Return the [X, Y] coordinate for the center point of the cell that contains the specified text.  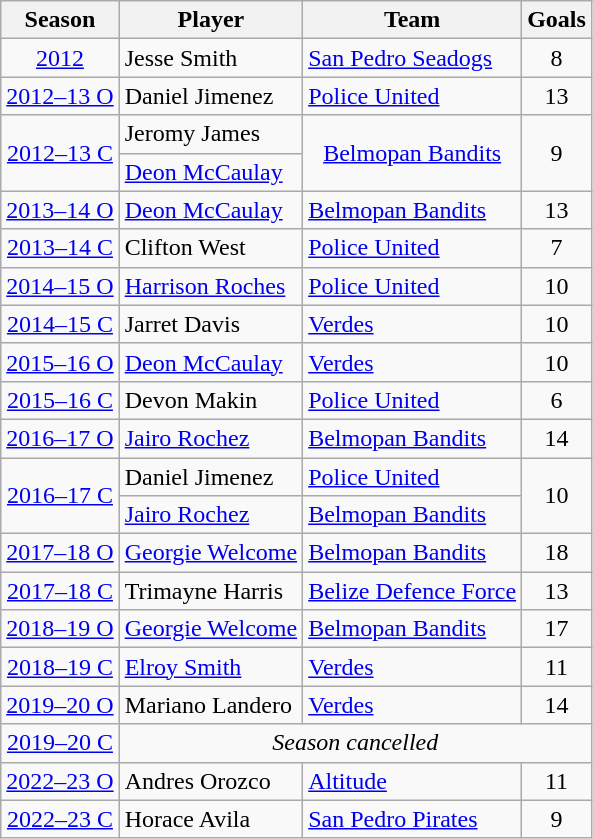
Elroy Smith [211, 667]
2016–17 O [60, 438]
2014–15 C [60, 324]
2018–19 O [60, 629]
2015–16 C [60, 400]
Jeromy James [211, 134]
2012–13 C [60, 153]
Mariano Landero [211, 705]
2018–19 C [60, 667]
18 [557, 553]
2013–14 O [60, 210]
Clifton West [211, 248]
2014–15 O [60, 286]
2019–20 C [60, 743]
Season [60, 20]
Harrison Roches [211, 286]
17 [557, 629]
Andres Orozco [211, 781]
Jesse Smith [211, 58]
Goals [557, 20]
San Pedro Seadogs [412, 58]
2019–20 O [60, 705]
2017–18 O [60, 553]
Horace Avila [211, 819]
Jarret Davis [211, 324]
7 [557, 248]
Player [211, 20]
Belize Defence Force [412, 591]
Altitude [412, 781]
Team [412, 20]
2012 [60, 58]
Trimayne Harris [211, 591]
2022–23 C [60, 819]
2016–17 C [60, 496]
2012–13 O [60, 96]
San Pedro Pirates [412, 819]
2022–23 O [60, 781]
Season cancelled [355, 743]
2015–16 O [60, 362]
2017–18 C [60, 591]
8 [557, 58]
6 [557, 400]
Devon Makin [211, 400]
2013–14 C [60, 248]
